Detect which cell encompasses the target text, then output its (x, y) center coordinate. 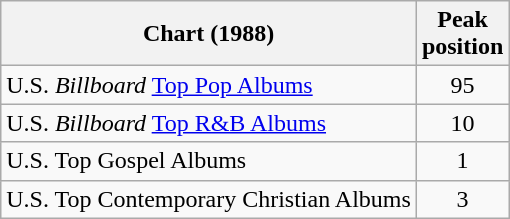
10 (462, 123)
95 (462, 85)
U.S. Billboard Top R&B Albums (209, 123)
1 (462, 161)
U.S. Top Contemporary Christian Albums (209, 199)
U.S. Top Gospel Albums (209, 161)
U.S. Billboard Top Pop Albums (209, 85)
Chart (1988) (209, 34)
Peakposition (462, 34)
3 (462, 199)
